Output the [X, Y] coordinate of the center of the cell containing the given text.  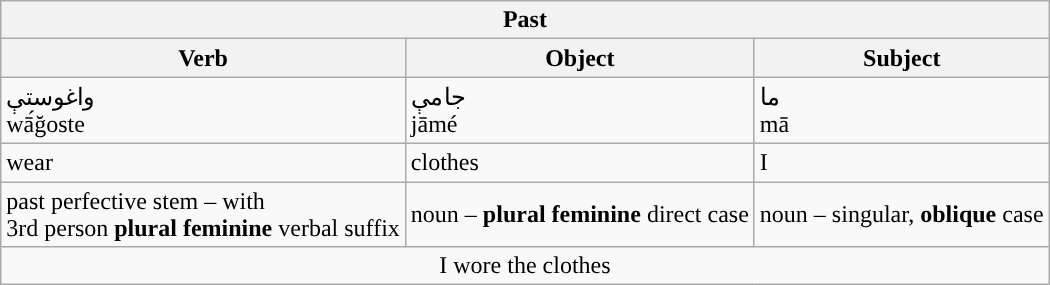
wear [204, 162]
Object [580, 58]
I [902, 162]
Past [525, 20]
past perfective stem – with3rd person plural feminine verbal suffix [204, 214]
Subject [902, 58]
I wore the clothes [525, 266]
clothes [580, 162]
noun – plural feminine direct case [580, 214]
جامېjāmé [580, 110]
واغوستېwā́ğoste [204, 110]
noun – singular, oblique case [902, 214]
Verb [204, 58]
ماmā [902, 110]
